Identify which cell holds the provided text, then report its [x, y] central coordinate. 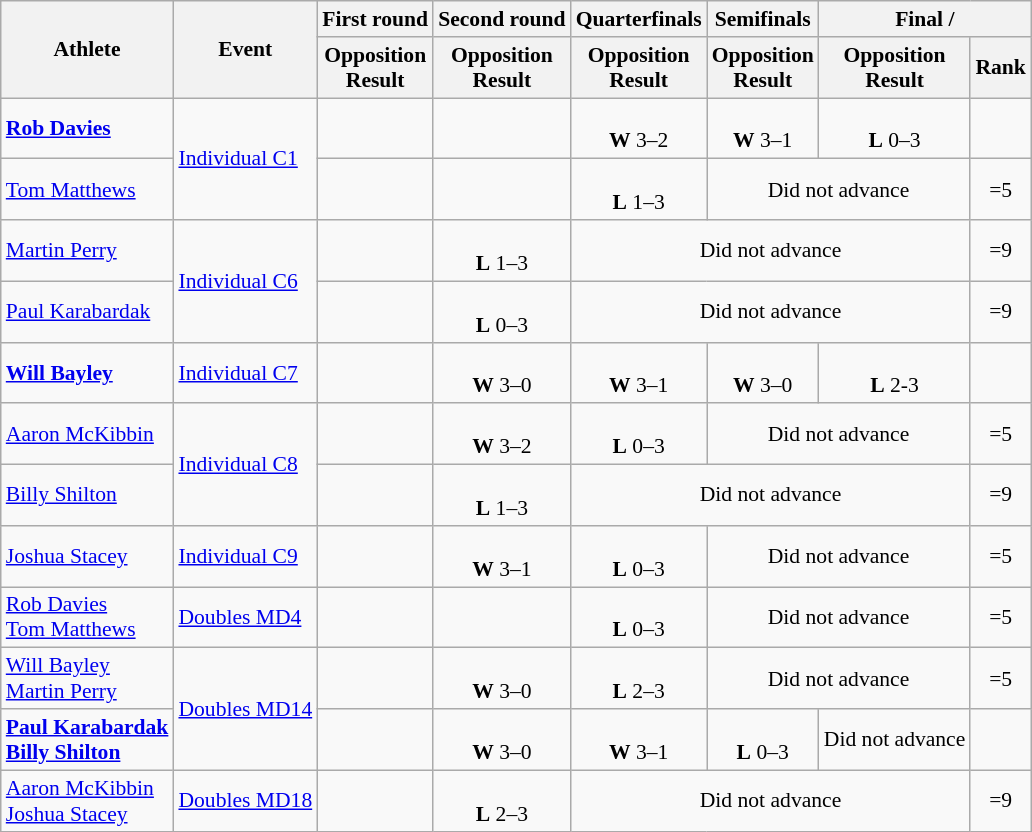
Martin Perry [88, 250]
Paul KarabardakBilly Shilton [88, 740]
Rank [1000, 68]
Rob DaviesTom Matthews [88, 618]
Billy Shilton [88, 496]
Will BayleyMartin Perry [88, 678]
Event [245, 50]
Doubles MD14 [245, 709]
First round [375, 19]
Aaron McKibbinJoshua Stacey [88, 800]
Semifinals [763, 19]
Will Bayley [88, 372]
L 2-3 [895, 372]
Individual C9 [245, 556]
Individual C1 [245, 159]
Doubles MD4 [245, 618]
Joshua Stacey [88, 556]
Final / [925, 19]
Tom Matthews [88, 190]
Athlete [88, 50]
Individual C8 [245, 465]
Rob Davies [88, 128]
Paul Karabardak [88, 312]
Quarterfinals [639, 19]
Individual C7 [245, 372]
Doubles MD18 [245, 800]
Second round [502, 19]
Individual C6 [245, 281]
Aaron McKibbin [88, 434]
